Locate the cell with the specified text and output its [X, Y] center coordinate. 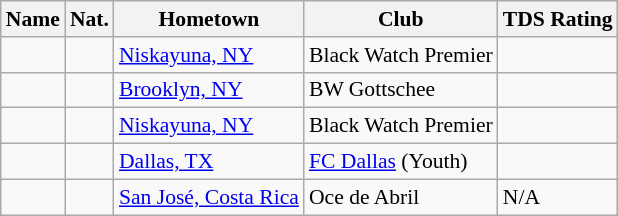
Brooklyn, NY [209, 90]
BW Gottschee [401, 90]
FC Dallas (Youth) [401, 162]
Hometown [209, 19]
N/A [558, 197]
Name [33, 19]
Dallas, TX [209, 162]
Oce de Abril [401, 197]
TDS Rating [558, 19]
Nat. [90, 19]
Club [401, 19]
San José, Costa Rica [209, 197]
